Output the (x, y) coordinate of the center of the cell containing the given text.  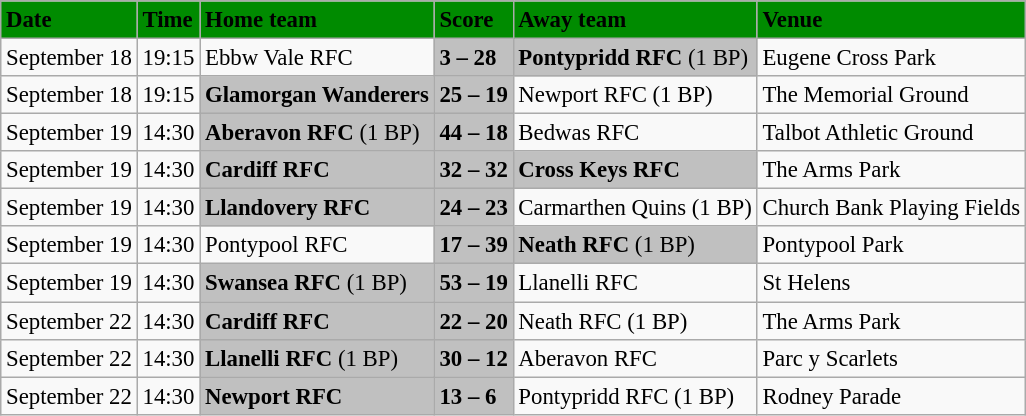
22 – 20 (474, 321)
Church Bank Playing Fields (891, 208)
Rodney Parade (891, 396)
Llanelli RFC (1 BP) (317, 358)
Newport RFC (1 BP) (635, 95)
Llanelli RFC (635, 283)
Home team (317, 20)
30 – 12 (474, 358)
53 – 19 (474, 283)
Away team (635, 20)
Venue (891, 20)
44 – 18 (474, 133)
St Helens (891, 283)
Cross Keys RFC (635, 170)
25 – 19 (474, 95)
Talbot Athletic Ground (891, 133)
3 – 28 (474, 57)
Newport RFC (317, 396)
Aberavon RFC (1 BP) (317, 133)
Score (474, 20)
Date (69, 20)
Carmarthen Quins (1 BP) (635, 208)
17 – 39 (474, 245)
Eugene Cross Park (891, 57)
Llandovery RFC (317, 208)
Pontypool Park (891, 245)
Parc y Scarlets (891, 358)
32 – 32 (474, 170)
Ebbw Vale RFC (317, 57)
Swansea RFC (1 BP) (317, 283)
The Memorial Ground (891, 95)
Glamorgan Wanderers (317, 95)
Aberavon RFC (635, 358)
Time (168, 20)
13 – 6 (474, 396)
24 – 23 (474, 208)
Pontypool RFC (317, 245)
Bedwas RFC (635, 133)
